Pinpoint the cell where the given text exists, returning its (x, y) midpoint coordinate. 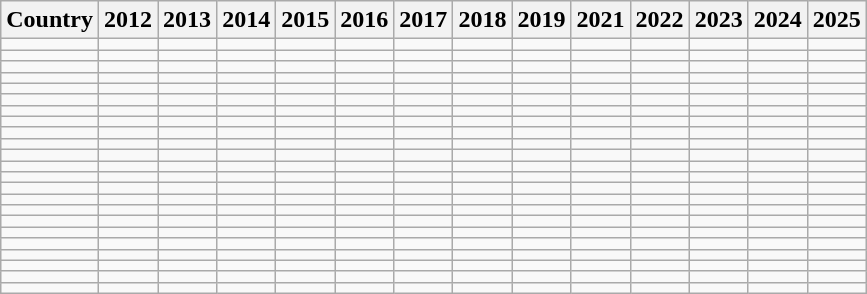
2023 (718, 20)
2015 (306, 20)
2022 (660, 20)
2017 (424, 20)
2013 (188, 20)
2012 (128, 20)
2018 (482, 20)
2025 (836, 20)
2024 (778, 20)
2019 (542, 20)
2014 (246, 20)
2021 (600, 20)
2016 (364, 20)
Country (50, 20)
